Locate the cell with the specified text and output its (x, y) center coordinate. 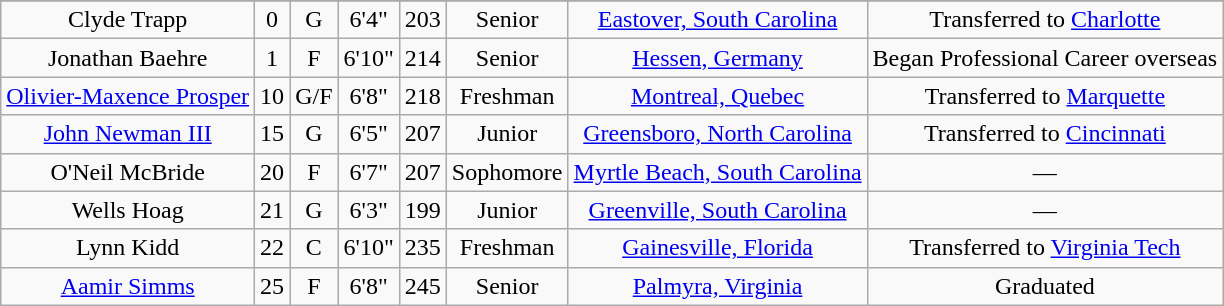
218 (422, 96)
Aamir Simms (128, 286)
C (314, 248)
John Newman III (128, 134)
Myrtle Beach, South Carolina (718, 172)
Clyde Trapp (128, 20)
Transferred to Marquette (1045, 96)
21 (272, 210)
6'3" (368, 210)
22 (272, 248)
6'5" (368, 134)
Transferred to Charlotte (1045, 20)
Hessen, Germany (718, 58)
Greenville, South Carolina (718, 210)
Lynn Kidd (128, 248)
Palmyra, Virginia (718, 286)
0 (272, 20)
235 (422, 248)
1 (272, 58)
6'4" (368, 20)
O'Neil McBride (128, 172)
203 (422, 20)
Olivier-Maxence Prosper (128, 96)
Sophomore (507, 172)
Greensboro, North Carolina (718, 134)
Transferred to Virginia Tech (1045, 248)
214 (422, 58)
10 (272, 96)
6'7" (368, 172)
Jonathan Baehre (128, 58)
Transferred to Cincinnati (1045, 134)
Montreal, Quebec (718, 96)
Graduated (1045, 286)
15 (272, 134)
20 (272, 172)
25 (272, 286)
Eastover, South Carolina (718, 20)
Began Professional Career overseas (1045, 58)
G/F (314, 96)
199 (422, 210)
Wells Hoag (128, 210)
245 (422, 286)
Gainesville, Florida (718, 248)
